Find where the given text appears and provide that cell's center as [x, y] coordinate. 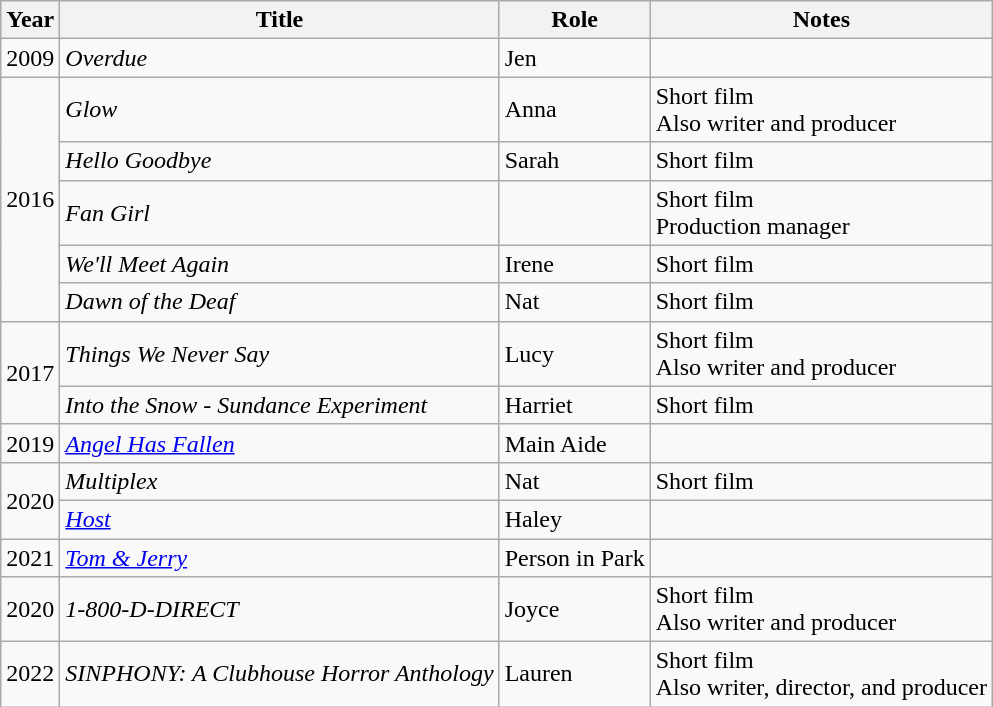
2022 [30, 674]
Role [574, 20]
We'll Meet Again [280, 264]
Main Aide [574, 443]
2009 [30, 58]
Irene [574, 264]
SINPHONY: A Clubhouse Horror Anthology [280, 674]
Glow [280, 110]
1-800-D-DIRECT [280, 610]
Fan Girl [280, 212]
Harriet [574, 405]
Anna [574, 110]
Notes [821, 20]
Dawn of the Deaf [280, 302]
Sarah [574, 161]
Lauren [574, 674]
Overdue [280, 58]
2021 [30, 557]
Into the Snow - Sundance Experiment [280, 405]
Host [280, 519]
Short filmAlso writer, director, and producer [821, 674]
Multiplex [280, 481]
2017 [30, 372]
Lucy [574, 354]
Joyce [574, 610]
Year [30, 20]
Haley [574, 519]
Things We Never Say [280, 354]
Jen [574, 58]
Hello Goodbye [280, 161]
Title [280, 20]
Short filmProduction manager [821, 212]
Angel Has Fallen [280, 443]
Person in Park [574, 557]
2016 [30, 199]
2019 [30, 443]
Tom & Jerry [280, 557]
